For the text-containing cell, return its midpoint in (X, Y) coordinate format. 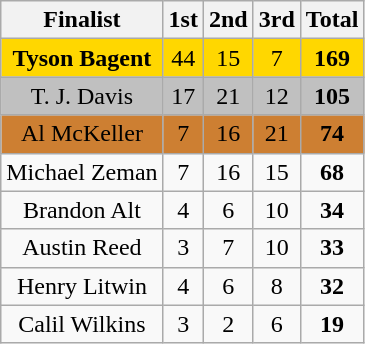
44 (183, 58)
8 (276, 286)
12 (276, 96)
32 (332, 286)
Calil Wilkins (82, 324)
Total (332, 20)
169 (332, 58)
Brandon Alt (82, 210)
Austin Reed (82, 248)
3rd (276, 20)
105 (332, 96)
2 (228, 324)
19 (332, 324)
68 (332, 172)
33 (332, 248)
Tyson Bagent (82, 58)
Henry Litwin (82, 286)
17 (183, 96)
1st (183, 20)
T. J. Davis (82, 96)
2nd (228, 20)
Finalist (82, 20)
Al McKeller (82, 134)
74 (332, 134)
34 (332, 210)
Michael Zeman (82, 172)
